For the text-containing cell, return its midpoint in [X, Y] coordinate format. 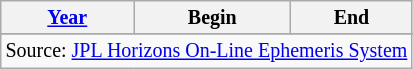
Begin [212, 18]
Source: JPL Horizons On-Line Ephemeris System [206, 52]
End [352, 18]
Year [68, 18]
